Capture the cell that displays the provided text and extract its [X, Y] central coordinate. 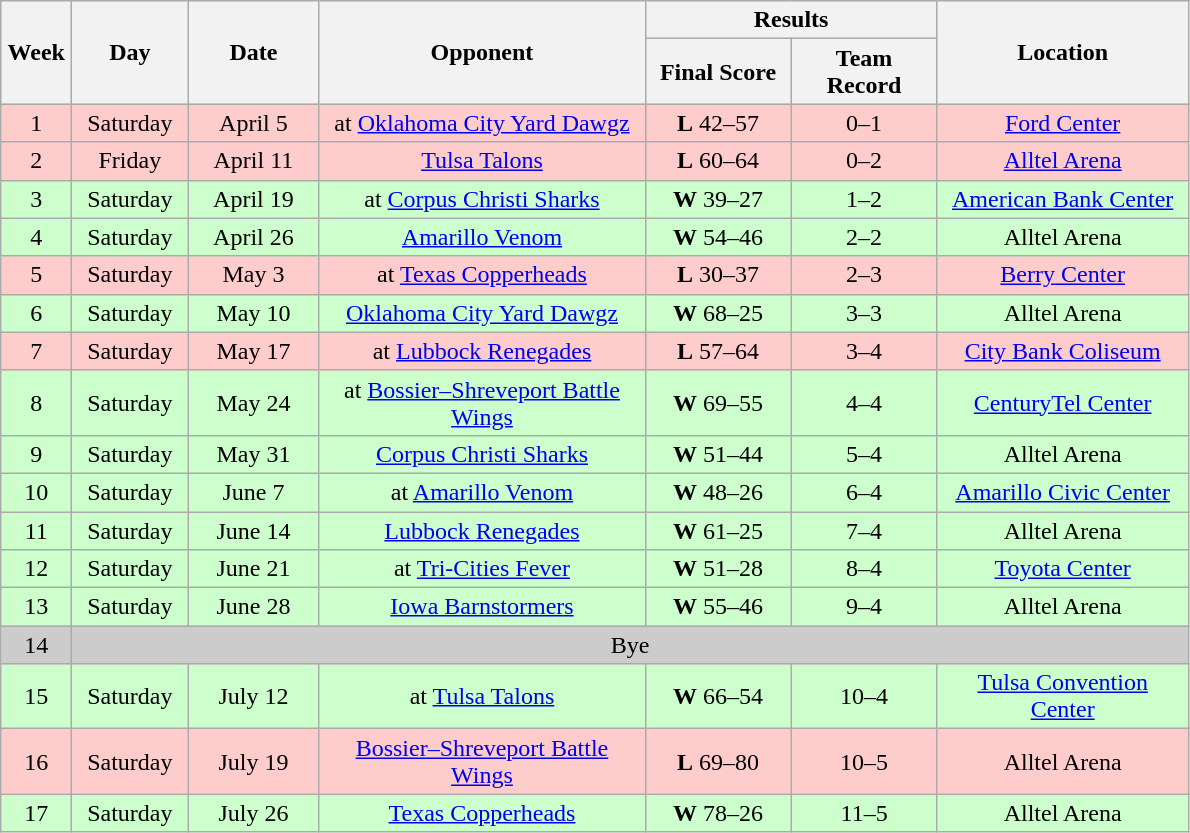
7 [36, 351]
3–3 [864, 313]
Oklahoma City Yard Dawgz [482, 313]
4 [36, 237]
Tulsa Talons [482, 161]
Final Score [718, 72]
Berry Center [1062, 275]
April 5 [254, 123]
W 48–26 [718, 492]
L 42–57 [718, 123]
2–3 [864, 275]
Day [130, 52]
0–2 [864, 161]
11–5 [864, 813]
11 [36, 531]
17 [36, 813]
Amarillo Venom [482, 237]
W 78–26 [718, 813]
2 [36, 161]
at Oklahoma City Yard Dawgz [482, 123]
10 [36, 492]
W 61–25 [718, 531]
May 24 [254, 402]
July 19 [254, 762]
June 7 [254, 492]
at Texas Copperheads [482, 275]
May 17 [254, 351]
Team Record [864, 72]
0–1 [864, 123]
at Amarillo Venom [482, 492]
Week [36, 52]
July 12 [254, 696]
at Lubbock Renegades [482, 351]
Location [1062, 52]
3 [36, 199]
14 [36, 645]
1–2 [864, 199]
Bossier–Shreveport Battle Wings [482, 762]
5 [36, 275]
16 [36, 762]
April 11 [254, 161]
at Corpus Christi Sharks [482, 199]
W 51–28 [718, 569]
W 55–46 [718, 607]
CenturyTel Center [1062, 402]
8 [36, 402]
8–4 [864, 569]
6–4 [864, 492]
May 3 [254, 275]
Toyota Center [1062, 569]
7–4 [864, 531]
9–4 [864, 607]
Texas Copperheads [482, 813]
May 31 [254, 454]
Results [791, 20]
City Bank Coliseum [1062, 351]
April 26 [254, 237]
W 54–46 [718, 237]
3–4 [864, 351]
Opponent [482, 52]
L 30–37 [718, 275]
May 10 [254, 313]
American Bank Center [1062, 199]
June 21 [254, 569]
10–5 [864, 762]
Corpus Christi Sharks [482, 454]
Lubbock Renegades [482, 531]
June 14 [254, 531]
6 [36, 313]
Ford Center [1062, 123]
15 [36, 696]
L 57–64 [718, 351]
W 68–25 [718, 313]
1 [36, 123]
10–4 [864, 696]
W 51–44 [718, 454]
Bye [630, 645]
4–4 [864, 402]
L 69–80 [718, 762]
at Tri-Cities Fever [482, 569]
9 [36, 454]
at Tulsa Talons [482, 696]
L 60–64 [718, 161]
5–4 [864, 454]
12 [36, 569]
2–2 [864, 237]
Amarillo Civic Center [1062, 492]
Iowa Barnstormers [482, 607]
13 [36, 607]
W 66–54 [718, 696]
W 39–27 [718, 199]
July 26 [254, 813]
June 28 [254, 607]
at Bossier–Shreveport Battle Wings [482, 402]
Friday [130, 161]
Tulsa Convention Center [1062, 696]
Date [254, 52]
April 19 [254, 199]
W 69–55 [718, 402]
